From the cell containing the given text, extract its center point as (x, y) coordinate. 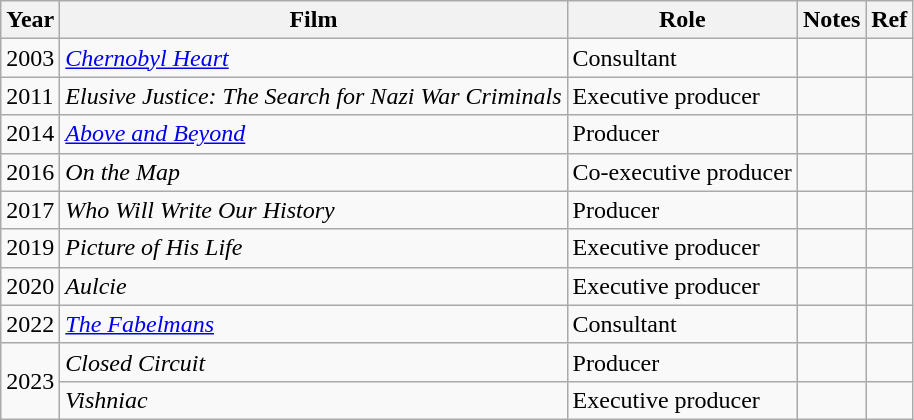
2022 (30, 324)
Elusive Justice: The Search for Nazi War Criminals (314, 96)
2016 (30, 172)
Role (682, 20)
Chernobyl Heart (314, 58)
Closed Circuit (314, 362)
Above and Beyond (314, 134)
Film (314, 20)
2014 (30, 134)
2003 (30, 58)
Aulcie (314, 286)
2020 (30, 286)
Year (30, 20)
Notes (831, 20)
Picture of His Life (314, 248)
The Fabelmans (314, 324)
On the Map (314, 172)
Vishniac (314, 400)
Co-executive producer (682, 172)
2017 (30, 210)
Who Will Write Our History (314, 210)
Ref (890, 20)
2019 (30, 248)
2023 (30, 381)
2011 (30, 96)
